Determine the [x, y] coordinate at the center of the cell enclosing the given text.  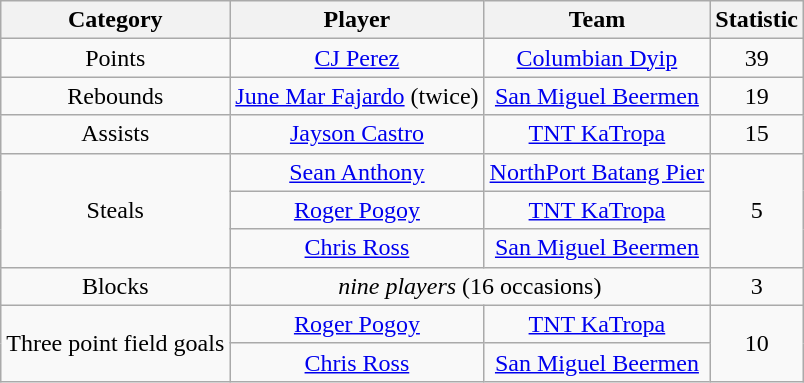
3 [757, 286]
nine players (16 occasions) [470, 286]
CJ Perez [357, 58]
Category [116, 20]
5 [757, 210]
Points [116, 58]
Steals [116, 210]
Player [357, 20]
Rebounds [116, 96]
39 [757, 58]
10 [757, 343]
Blocks [116, 286]
Jayson Castro [357, 134]
19 [757, 96]
Statistic [757, 20]
June Mar Fajardo (twice) [357, 96]
Columbian Dyip [597, 58]
NorthPort Batang Pier [597, 172]
Sean Anthony [357, 172]
Assists [116, 134]
Three point field goals [116, 343]
15 [757, 134]
Team [597, 20]
